From the cell containing the given text, extract its center point as (X, Y) coordinate. 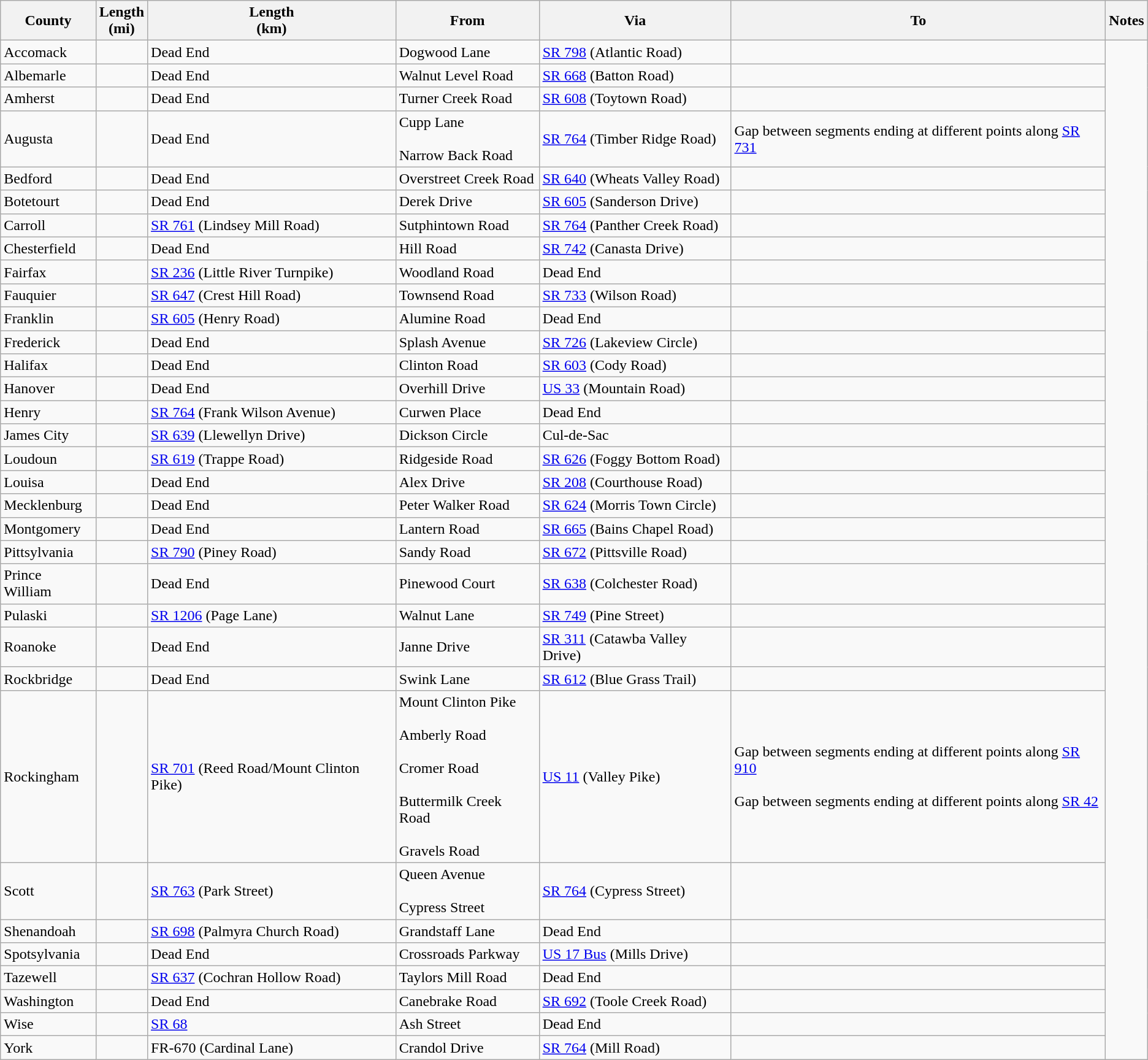
Length(mi) (121, 21)
SR 626 (Foggy Bottom Road) (635, 459)
SR 1206 (Page Lane) (272, 615)
Botetourt (48, 202)
To (919, 21)
SR 608 (Toytown Road) (635, 99)
County (48, 21)
Sandy Road (467, 552)
SR 798 (Atlantic Road) (635, 52)
Carroll (48, 225)
SR 726 (Lakeview Circle) (635, 342)
SR 619 (Trappe Road) (272, 459)
Sutphintown Road (467, 225)
Janne Drive (467, 647)
Clinton Road (467, 366)
Derek Drive (467, 202)
Henry (48, 412)
Cupp LaneNarrow Back Road (467, 139)
SR 603 (Cody Road) (635, 366)
SR 665 (Bains Chapel Road) (635, 529)
SR 764 (Panther Creek Road) (635, 225)
Via (635, 21)
Dogwood Lane (467, 52)
US 33 (Mountain Road) (635, 389)
Mecklenburg (48, 505)
SR 236 (Little River Turnpike) (272, 272)
Pulaski (48, 615)
Overhill Drive (467, 389)
Turner Creek Road (467, 99)
Walnut Level Road (467, 75)
Townsend Road (467, 295)
SR 638 (Colchester Road) (635, 584)
Canebrake Road (467, 1001)
SR 639 (Llewellyn Drive) (272, 436)
Pinewood Court (467, 584)
Curwen Place (467, 412)
SR 764 (Timber Ridge Road) (635, 139)
James City (48, 436)
SR 311 (Catawba Valley Drive) (635, 647)
Notes (1127, 21)
Shenandoah (48, 931)
Mount Clinton PikeAmberly RoadCromer RoadButtermilk Creek RoadGravels Road (467, 777)
Bedford (48, 179)
SR 698 (Palmyra Church Road) (272, 931)
Spotsylvania (48, 954)
SR 763 (Park Street) (272, 891)
Loudoun (48, 459)
SR 640 (Wheats Valley Road) (635, 179)
SR 68 (272, 1024)
SR 637 (Cochran Hollow Road) (272, 978)
SR 605 (Henry Road) (272, 318)
Pittsylvania (48, 552)
SR 605 (Sanderson Drive) (635, 202)
SR 612 (Blue Grass Trail) (635, 678)
Swink Lane (467, 678)
SR 749 (Pine Street) (635, 615)
Chesterfield (48, 248)
Dickson Circle (467, 436)
US 11 (Valley Pike) (635, 777)
Hill Road (467, 248)
Fauquier (48, 295)
Gap between segments ending at different points along SR 731 (919, 139)
SR 764 (Mill Road) (635, 1048)
FR-670 (Cardinal Lane) (272, 1048)
SR 624 (Morris Town Circle) (635, 505)
SR 761 (Lindsey Mill Road) (272, 225)
Augusta (48, 139)
Roanoke (48, 647)
Alex Drive (467, 482)
Crandol Drive (467, 1048)
SR 790 (Piney Road) (272, 552)
Alumine Road (467, 318)
Ridgeside Road (467, 459)
SR 742 (Canasta Drive) (635, 248)
Gap between segments ending at different points along SR 910Gap between segments ending at different points along SR 42 (919, 777)
Queen AvenueCypress Street (467, 891)
Wise (48, 1024)
Scott (48, 891)
SR 764 (Frank Wilson Avenue) (272, 412)
US 17 Bus (Mills Drive) (635, 954)
Albemarle (48, 75)
Hanover (48, 389)
Splash Avenue (467, 342)
Taylors Mill Road (467, 978)
Washington (48, 1001)
Peter Walker Road (467, 505)
SR 701 (Reed Road/Mount Clinton Pike) (272, 777)
Prince William (48, 584)
SR 733 (Wilson Road) (635, 295)
SR 668 (Batton Road) (635, 75)
Overstreet Creek Road (467, 179)
Frederick (48, 342)
Fairfax (48, 272)
Ash Street (467, 1024)
Tazewell (48, 978)
SR 208 (Courthouse Road) (635, 482)
Accomack (48, 52)
From (467, 21)
Cul-de-Sac (635, 436)
Grandstaff Lane (467, 931)
SR 764 (Cypress Street) (635, 891)
Lantern Road (467, 529)
Crossroads Parkway (467, 954)
Woodland Road (467, 272)
SR 647 (Crest Hill Road) (272, 295)
Rockbridge (48, 678)
SR 692 (Toole Creek Road) (635, 1001)
Walnut Lane (467, 615)
Montgomery (48, 529)
York (48, 1048)
Rockingham (48, 777)
SR 672 (Pittsville Road) (635, 552)
Louisa (48, 482)
Franklin (48, 318)
Halifax (48, 366)
Amherst (48, 99)
Length(km) (272, 21)
